Locate the cell with the specified text and output its [X, Y] center coordinate. 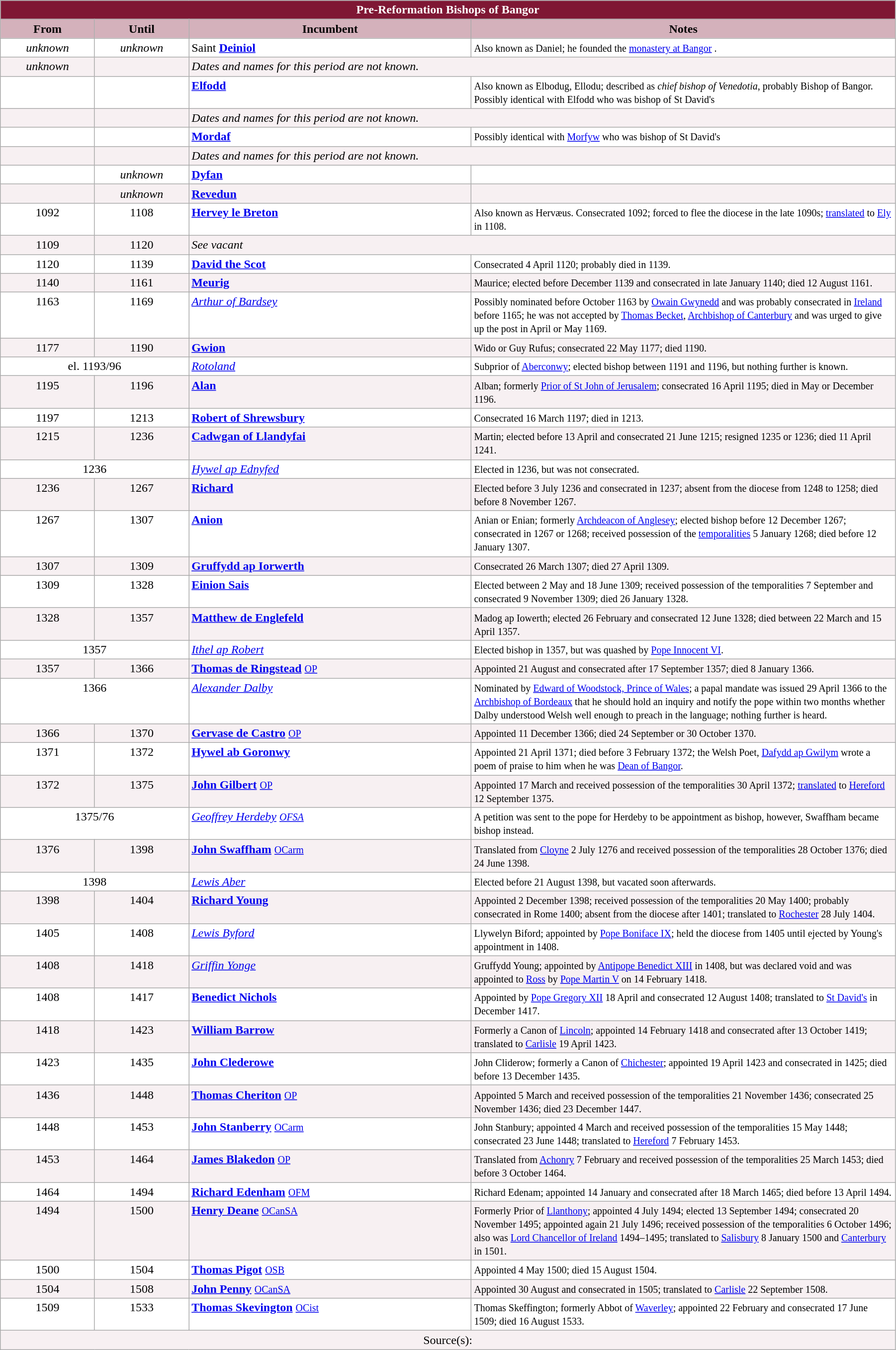
John Cliderow; formerly a Canon of Chichester; appointed 19 April 1423 and consecrated in 1425; died before 13 December 1435. [683, 1069]
Mordaf [330, 137]
1177 [48, 348]
Matthew de Englefeld [330, 624]
1109 [48, 245]
Consecrated 26 March 1307; died 27 April 1309. [683, 566]
Also known as Hervæus. Consecrated 1092; forced to flee the diocese in the late 1090s; translated to Ely in 1108. [683, 219]
1533 [141, 1315]
1404 [141, 907]
John Penny OCanSA [330, 1289]
Appointed by Pope Gregory XII 18 April and consecrated 12 August 1408; translated to St David's in December 1417. [683, 1004]
Translated from Cloyne 2 July 1276 and received possession of the temporalities 28 October 1376; died 24 June 1398. [683, 856]
Cadwgan of Llandyfai [330, 444]
Appointed 30 August and consecrated in 1505; translated to Carlisle 22 September 1508. [683, 1289]
Richard [330, 494]
Maurice; elected before December 1139 and consecrated in late January 1140; died 12 August 1161. [683, 283]
See vacant [542, 245]
Wido or Guy Rufus; consecrated 22 May 1177; died 1190. [683, 348]
Also known as Daniel; he founded the monastery at Bangor . [683, 48]
Elected before 3 July 1236 and consecrated in 1237; absent from the diocese from 1248 to 1258; died before 8 November 1267. [683, 494]
Ithel ap Robert [330, 649]
Elected before 21 August 1398, but vacated soon afterwards. [683, 882]
1370 [141, 733]
1436 [48, 1101]
Translated from Achonry 7 February and received possession of the temporalities 25 March 1453; died before 3 October 1464. [683, 1166]
Robert of Shrewsbury [330, 418]
Appointed 21 August and consecrated after 17 September 1357; died 8 January 1366. [683, 668]
Gruffydd Young; appointed by Antipope Benedict XIII in 1408, but was declared void and was appointed to Ross by Pope Martin V on 14 February 1418. [683, 972]
Madog ap Iowerth; elected 26 February and consecrated 12 June 1328; died between 22 March and 15 April 1357. [683, 624]
Thomas Skeffington; formerly Abbot of Waverley; appointed 22 February and consecrated 17 June 1509; died 16 August 1533. [683, 1315]
Elfodd [330, 92]
Griffin Yonge [330, 972]
Martin; elected before 13 April and consecrated 21 June 1215; resigned 1235 or 1236; died 11 April 1241. [683, 444]
David the Scot [330, 264]
Consecrated 4 April 1120; probably died in 1139. [683, 264]
Hywel ap Ednyfed [330, 469]
Alexander Dalby [330, 701]
From [48, 29]
el. 1193/96 [94, 366]
Subprior of Aberconwy; elected bishop between 1191 and 1196, but nothing further is known. [683, 366]
1213 [141, 418]
Thomas Cheriton OP [330, 1101]
1140 [48, 283]
Geoffrey Herdeby OFSA [330, 823]
Gruffydd ap Iorwerth [330, 566]
James Blakedon OP [330, 1166]
John Gilbert OP [330, 792]
1190 [141, 348]
Source(s): [448, 1340]
1371 [48, 759]
1108 [141, 219]
Consecrated 16 March 1197; died in 1213. [683, 418]
Appointed 11 December 1366; died 24 September or 30 October 1370. [683, 733]
Alban; formerly Prior of St John of Jerusalem; consecrated 16 April 1195; died in May or December 1196. [683, 392]
Revedun [330, 193]
A petition was sent to the pope for Herdeby to be appointment as bishop, however, Swaffham became bishop instead. [683, 823]
Formerly a Canon of Lincoln; appointed 14 February 1418 and consecrated after 13 October 1419; translated to Carlisle 19 April 1423. [683, 1036]
1375/76 [94, 823]
Elected bishop in 1357, but was quashed by Pope Innocent VI. [683, 649]
Incumbent [330, 29]
1196 [141, 392]
1092 [48, 219]
Einion Sais [330, 592]
Hywel ab Goronwy [330, 759]
John Clederowe [330, 1069]
Until [141, 29]
Elected between 2 May and 18 June 1309; received possession of the temporalities 7 September and consecrated 9 November 1309; died 26 January 1328. [683, 592]
1163 [48, 315]
Dyfan [330, 175]
Arthur of Bardsey [330, 315]
Llywelyn Biford; appointed by Pope Boniface IX; held the diocese from 1405 until ejected by Young's appointment in 1408. [683, 940]
1197 [48, 418]
Appointed 4 May 1500; died 15 August 1504. [683, 1270]
Appointed 17 March and received possession of the temporalities 30 April 1372; translated to Hereford 12 September 1375. [683, 792]
Gwion [330, 348]
Thomas Pigot OSB [330, 1270]
Thomas Skevington OCist [330, 1315]
1169 [141, 315]
Thomas de Ringstead OP [330, 668]
Alan [330, 392]
John Stanberry OCarm [330, 1134]
Anion [330, 534]
1139 [141, 264]
Saint Deiniol [330, 48]
William Barrow [330, 1036]
Meurig [330, 283]
1435 [141, 1069]
Richard Young [330, 907]
1161 [141, 283]
Richard Edenam; appointed 14 January and consecrated after 18 March 1465; died before 13 April 1494. [683, 1192]
1508 [141, 1289]
John Swaffham OCarm [330, 856]
Notes [683, 29]
Richard Edenham OFM [330, 1192]
Rotoland [330, 366]
Possibly identical with Morfyw who was bishop of St David's [683, 137]
Benedict Nichols [330, 1004]
1375 [141, 792]
Pre-Reformation Bishops of Bangor [448, 10]
1195 [48, 392]
Gervase de Castro OP [330, 733]
1215 [48, 444]
Henry Deane OCanSA [330, 1231]
1417 [141, 1004]
Lewis Byford [330, 940]
1405 [48, 940]
Lewis Aber [330, 882]
Appointed 21 April 1371; died before 3 February 1372; the Welsh Poet, Dafydd ap Gwilym wrote a poem of praise to him when he was Dean of Bangor. [683, 759]
Hervey le Breton [330, 219]
Appointed 5 March and received possession of the temporalities 21 November 1436; consecrated 25 November 1436; died 23 December 1447. [683, 1101]
1509 [48, 1315]
Elected in 1236, but was not consecrated. [683, 469]
1376 [48, 856]
